Scan for the cell matching the given text and deliver its (x, y) coordinate at center. 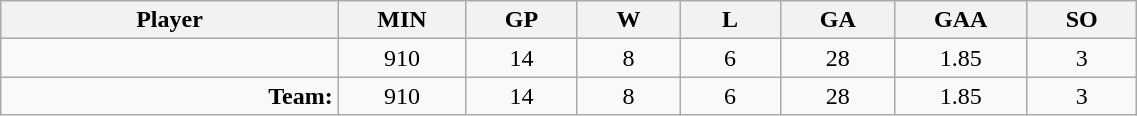
W (628, 20)
Team: (170, 96)
MIN (402, 20)
GA (838, 20)
L (730, 20)
SO (1081, 20)
Player (170, 20)
GAA (961, 20)
GP (522, 20)
